Search for the cell housing the specified text and yield its [x, y] center coordinate. 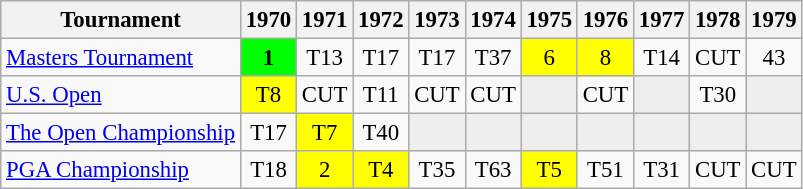
T7 [325, 133]
2 [325, 170]
1971 [325, 20]
T35 [437, 170]
1 [268, 58]
PGA Championship [121, 170]
1975 [549, 20]
T14 [661, 58]
T31 [661, 170]
T30 [718, 95]
1970 [268, 20]
T8 [268, 95]
1973 [437, 20]
T51 [605, 170]
1979 [774, 20]
T40 [381, 133]
43 [774, 58]
6 [549, 58]
T18 [268, 170]
8 [605, 58]
T4 [381, 170]
Masters Tournament [121, 58]
T63 [493, 170]
T13 [325, 58]
T5 [549, 170]
T37 [493, 58]
Tournament [121, 20]
1977 [661, 20]
U.S. Open [121, 95]
The Open Championship [121, 133]
1976 [605, 20]
T11 [381, 95]
1974 [493, 20]
1972 [381, 20]
1978 [718, 20]
